Identify which cell holds the provided text, then report its [X, Y] central coordinate. 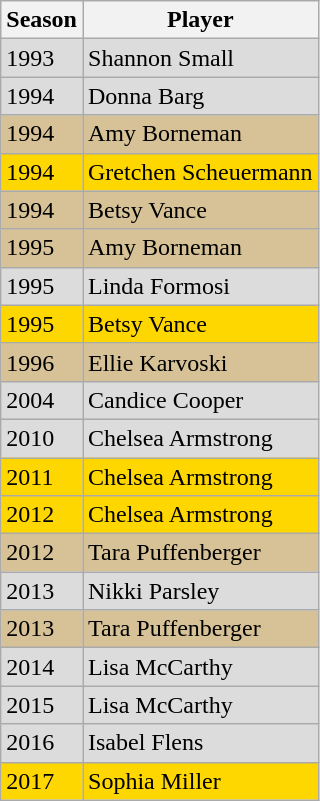
Gretchen Scheuermann [200, 172]
2017 [42, 781]
2016 [42, 743]
1996 [42, 362]
Nikki Parsley [200, 591]
2015 [42, 705]
Ellie Karvoski [200, 362]
1993 [42, 58]
Shannon Small [200, 58]
2011 [42, 477]
Linda Formosi [200, 286]
Donna Barg [200, 96]
2014 [42, 667]
2004 [42, 400]
Isabel Flens [200, 743]
Season [42, 20]
Candice Cooper [200, 400]
2010 [42, 438]
Player [200, 20]
Sophia Miller [200, 781]
